Return the (X, Y) coordinate for the center point of the cell that contains the specified text.  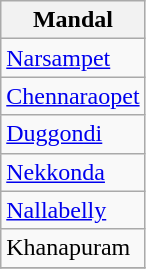
Nallabelly (73, 210)
Khanapuram (73, 248)
Nekkonda (73, 172)
Narsampet (73, 58)
Duggondi (73, 134)
Mandal (73, 20)
Chennaraopet (73, 96)
